Scan for the cell matching the given text and deliver its (x, y) coordinate at center. 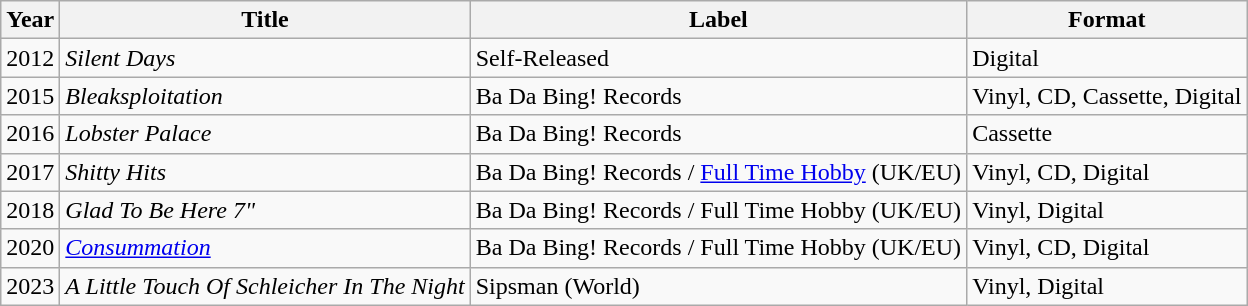
Lobster Palace (265, 134)
Digital (1107, 58)
2016 (30, 134)
Self-Released (718, 58)
Vinyl, CD, Cassette, Digital (1107, 96)
Cassette (1107, 134)
Silent Days (265, 58)
Shitty Hits (265, 172)
Title (265, 20)
2012 (30, 58)
2015 (30, 96)
2020 (30, 248)
A Little Touch Of Schleicher In The Night (265, 286)
2018 (30, 210)
Label (718, 20)
Year (30, 20)
Glad To Be Here 7" (265, 210)
Consummation (265, 248)
2023 (30, 286)
Sipsman (World) (718, 286)
2017 (30, 172)
Bleaksploitation (265, 96)
Format (1107, 20)
